From the cell containing the given text, extract its center point as (X, Y) coordinate. 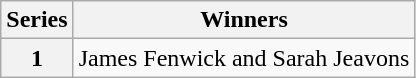
Series (37, 20)
1 (37, 58)
Winners (244, 20)
James Fenwick and Sarah Jeavons (244, 58)
